Capture the cell that displays the provided text and extract its [x, y] central coordinate. 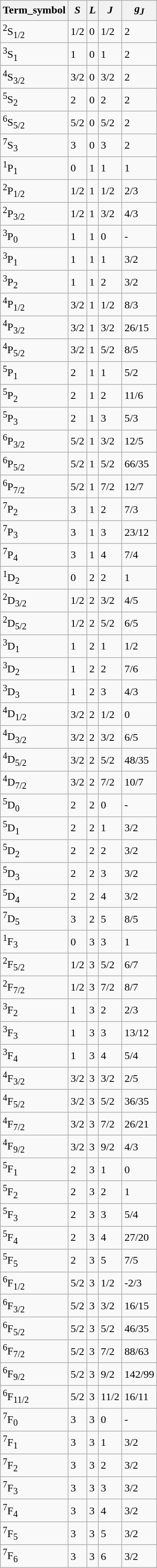
4P1/2 [34, 304]
4S3/2 [34, 77]
7F5 [34, 1534]
4D1/2 [34, 714]
2F7/2 [34, 987]
5D3 [34, 874]
J [110, 10]
7/3 [140, 509]
1D2 [34, 577]
2/5 [140, 1079]
4P5/2 [34, 350]
7/5 [140, 1260]
3F4 [34, 1055]
7P2 [34, 509]
5F1 [34, 1169]
4D3/2 [34, 737]
8/3 [140, 304]
3D1 [34, 646]
7F4 [34, 1510]
27/20 [140, 1237]
4P3/2 [34, 328]
10/7 [140, 782]
5D1 [34, 828]
5D4 [34, 896]
6S5/2 [34, 123]
6P3/2 [34, 441]
7P3 [34, 532]
6F1/2 [34, 1283]
5D2 [34, 850]
7F6 [34, 1556]
Term_symbol [34, 10]
26/21 [140, 1124]
16/11 [140, 1397]
13/12 [140, 1033]
5D0 [34, 806]
16/15 [140, 1306]
L [93, 10]
3S1 [34, 55]
5S2 [34, 100]
11/2 [110, 1397]
5P2 [34, 396]
4F3/2 [34, 1079]
3P0 [34, 236]
6F5/2 [34, 1329]
3D2 [34, 669]
2D3/2 [34, 601]
6P5/2 [34, 464]
2P3/2 [34, 214]
4F7/2 [34, 1124]
5F4 [34, 1237]
2P1/2 [34, 191]
12/7 [140, 487]
5F5 [34, 1260]
6F9/2 [34, 1374]
6/7 [140, 964]
-2/3 [140, 1283]
3F2 [34, 1010]
23/12 [140, 532]
2S1/2 [34, 31]
2D5/2 [34, 623]
3P2 [34, 282]
88/63 [140, 1352]
7F2 [34, 1465]
S [77, 10]
46/35 [140, 1329]
2F5/2 [34, 964]
11/6 [140, 396]
66/35 [140, 464]
4D7/2 [34, 782]
7S3 [34, 145]
1P1 [34, 168]
7F1 [34, 1442]
7F3 [34, 1488]
26/15 [140, 328]
6F7/2 [34, 1352]
48/35 [140, 760]
142/99 [140, 1374]
4/5 [140, 601]
8/7 [140, 987]
6F11/2 [34, 1397]
7/6 [140, 669]
4D5/2 [34, 760]
7/4 [140, 555]
4F5/2 [34, 1101]
5/3 [140, 418]
5F3 [34, 1215]
7F0 [34, 1420]
3P1 [34, 259]
3D3 [34, 691]
gJ [140, 10]
36/35 [140, 1101]
4F9/2 [34, 1147]
3F3 [34, 1033]
1F3 [34, 942]
6P7/2 [34, 487]
5P3 [34, 418]
6 [110, 1556]
7D5 [34, 919]
12/5 [140, 441]
5P1 [34, 373]
6F3/2 [34, 1306]
5F2 [34, 1192]
7P4 [34, 555]
